Identify which cell holds the provided text, then report its [X, Y] central coordinate. 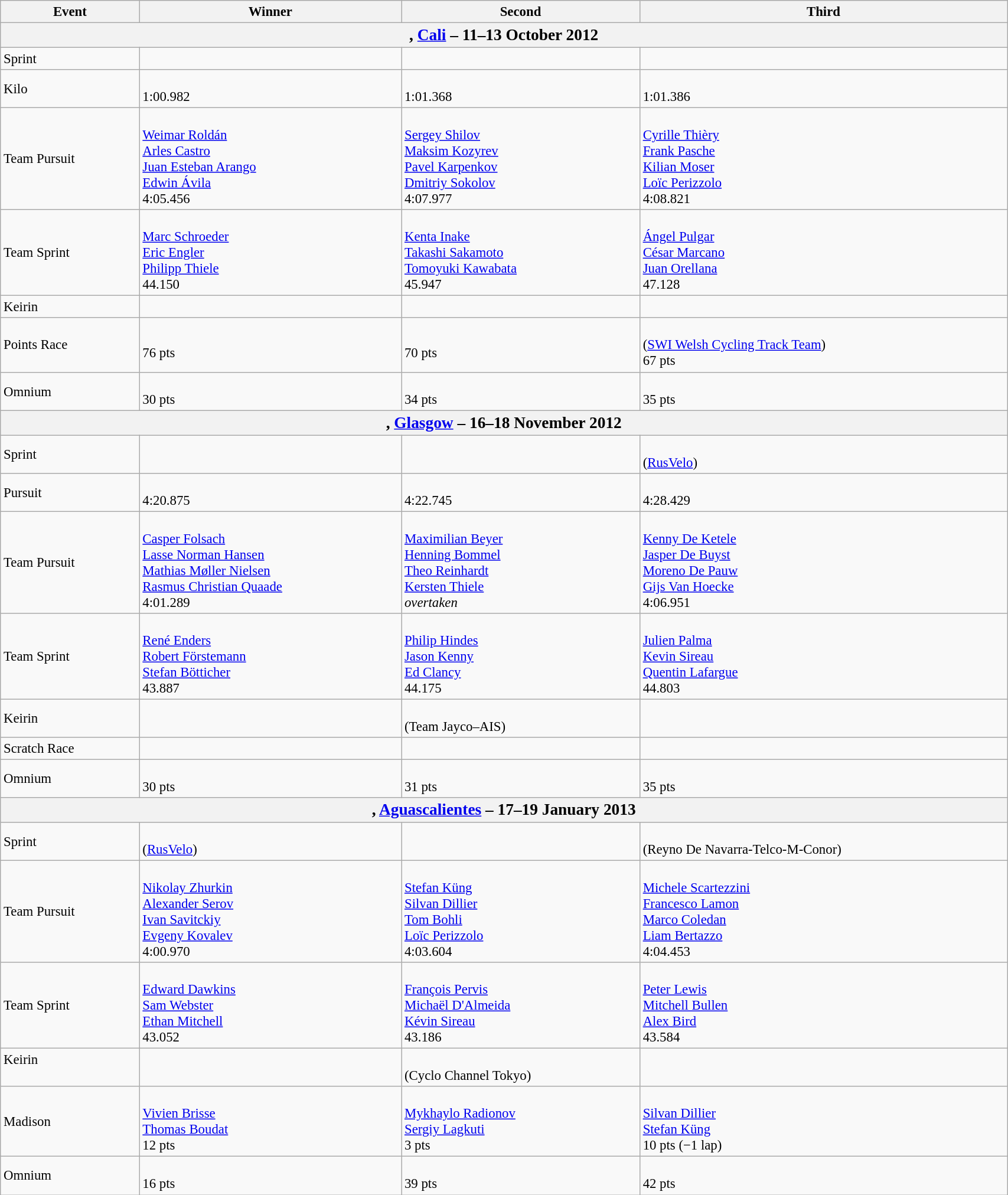
Peter LewisMitchell BullenAlex Bird43.584 [823, 1005]
4:28.429 [823, 492]
39 pts [521, 1176]
Julien PalmaKevin SireauQuentin Lafargue44.803 [823, 657]
Cyrille ThièryFrank PascheKilian MoserLoïc Perizzolo4:08.821 [823, 159]
René EndersRobert FörstemannStefan Bötticher43.887 [270, 657]
Vivien BrisseThomas Boudat12 pts [270, 1122]
1:01.368 [521, 89]
Nikolay ZhurkinAlexander SerovIvan SavitckiyEvgeny Kovalev4:00.970 [270, 912]
, Glasgow – 16–18 November 2012 [504, 423]
Mykhaylo RadionovSergiy Lagkuti3 pts [521, 1122]
Casper FolsachLasse Norman HansenMathias Møller NielsenRasmus Christian Quaade4:01.289 [270, 562]
1:01.386 [823, 89]
Event [70, 12]
Michele ScartezziniFrancesco LamonMarco ColedanLiam Bertazzo4:04.453 [823, 912]
Kilo [70, 89]
76 pts [270, 345]
4:20.875 [270, 492]
, Aguascalientes – 17–19 January 2013 [504, 810]
34 pts [521, 391]
Second [521, 12]
Madison [70, 1122]
(Cyclo Channel Tokyo) [521, 1067]
(Team Jayco–AIS) [521, 718]
Kenta InakeTakashi SakamotoTomoyuki Kawabata45.947 [521, 253]
Pursuit [70, 492]
Edward DawkinsSam WebsterEthan Mitchell43.052 [270, 1005]
Winner [270, 12]
1:00.982 [270, 89]
Ángel PulgarCésar MarcanoJuan Orellana47.128 [823, 253]
, Cali – 11–13 October 2012 [504, 35]
Maximilian BeyerHenning BommelTheo ReinhardtKersten Thieleovertaken [521, 562]
16 pts [270, 1176]
70 pts [521, 345]
42 pts [823, 1176]
31 pts [521, 778]
Scratch Race [70, 749]
Sergey ShilovMaksim KozyrevPavel KarpenkovDmitriy Sokolov4:07.977 [521, 159]
Points Race [70, 345]
(SWI Welsh Cycling Track Team)67 pts [823, 345]
Third [823, 12]
Kenny De KeteleJasper De BuystMoreno De PauwGijs Van Hoecke4:06.951 [823, 562]
4:22.745 [521, 492]
Marc SchroederEric EnglerPhilipp Thiele44.150 [270, 253]
Philip HindesJason KennyEd Clancy44.175 [521, 657]
Silvan DillierStefan Küng10 pts (−1 lap) [823, 1122]
Weimar RoldánArles CastroJuan Esteban ArangoEdwin Ávila4:05.456 [270, 159]
(Reyno De Navarra-Telco-M-Conor) [823, 842]
François PervisMichaël D'AlmeidaKévin Sireau43.186 [521, 1005]
Stefan KüngSilvan DillierTom BohliLoïc Perizzolo4:03.604 [521, 912]
